Return [x, y] of the center of cell containing provided text 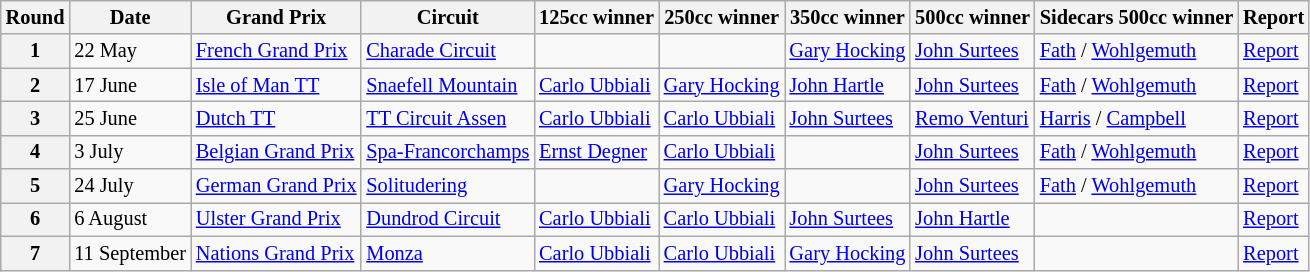
6 August [130, 219]
125cc winner [596, 17]
Isle of Man TT [276, 85]
1 [36, 51]
6 [36, 219]
Dutch TT [276, 118]
3 [36, 118]
500cc winner [972, 17]
250cc winner [722, 17]
5 [36, 186]
Circuit [448, 17]
Monza [448, 253]
Spa-Francorchamps [448, 152]
Charade Circuit [448, 51]
Ulster Grand Prix [276, 219]
350cc winner [848, 17]
Ernst Degner [596, 152]
Grand Prix [276, 17]
22 May [130, 51]
German Grand Prix [276, 186]
24 July [130, 186]
Round [36, 17]
11 September [130, 253]
Snaefell Mountain [448, 85]
Nations Grand Prix [276, 253]
4 [36, 152]
Dundrod Circuit [448, 219]
TT Circuit Assen [448, 118]
Remo Venturi [972, 118]
25 June [130, 118]
French Grand Prix [276, 51]
17 June [130, 85]
Date [130, 17]
3 July [130, 152]
7 [36, 253]
Belgian Grand Prix [276, 152]
Harris / Campbell [1136, 118]
Sidecars 500cc winner [1136, 17]
2 [36, 85]
Solitudering [448, 186]
